Search for the cell housing the specified text and yield its (x, y) center coordinate. 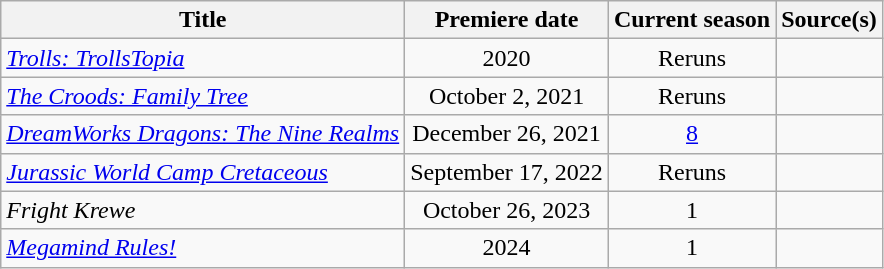
The Croods: Family Tree (203, 96)
DreamWorks Dragons: The Nine Realms (203, 134)
Title (203, 20)
Fright Krewe (203, 210)
8 (692, 134)
Premiere date (507, 20)
Trolls: TrollsTopia (203, 58)
2024 (507, 248)
October 26, 2023 (507, 210)
Current season (692, 20)
Source(s) (830, 20)
September 17, 2022 (507, 172)
Jurassic World Camp Cretaceous (203, 172)
October 2, 2021 (507, 96)
December 26, 2021 (507, 134)
2020 (507, 58)
Megamind Rules! (203, 248)
